Capture the cell that displays the provided text and extract its [X, Y] central coordinate. 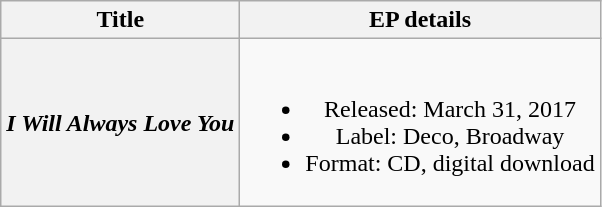
Released: March 31, 2017Label: Deco, BroadwayFormat: CD, digital download [420, 122]
I Will Always Love You [120, 122]
Title [120, 20]
EP details [420, 20]
